Return the [x, y] coordinate for the center point of the cell that contains the specified text.  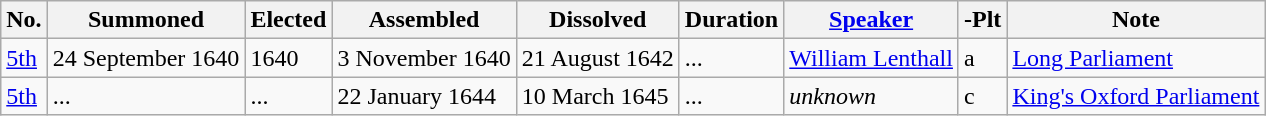
1640 [288, 58]
Elected [288, 20]
Duration [731, 20]
-Plt [982, 20]
Note [1136, 20]
3 November 1640 [424, 58]
c [982, 96]
King's Oxford Parliament [1136, 96]
William Lenthall [872, 58]
24 September 1640 [146, 58]
Dissolved [598, 20]
21 August 1642 [598, 58]
10 March 1645 [598, 96]
Assembled [424, 20]
Long Parliament [1136, 58]
a [982, 58]
22 January 1644 [424, 96]
unknown [872, 96]
Speaker [872, 20]
No. [24, 20]
Summoned [146, 20]
